Pinpoint the cell where the given text exists, returning its [X, Y] midpoint coordinate. 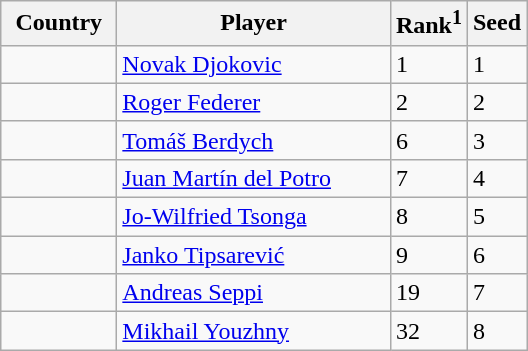
Jo-Wilfried Tsonga [254, 217]
5 [496, 217]
3 [496, 140]
Janko Tipsarević [254, 255]
Roger Federer [254, 102]
19 [428, 293]
9 [428, 255]
4 [496, 178]
Seed [496, 24]
Novak Djokovic [254, 64]
Country [59, 24]
Andreas Seppi [254, 293]
Tomáš Berdych [254, 140]
32 [428, 331]
Mikhail Youzhny [254, 331]
Juan Martín del Potro [254, 178]
Rank1 [428, 24]
Player [254, 24]
